Detect which cell encompasses the target text, then output its (x, y) center coordinate. 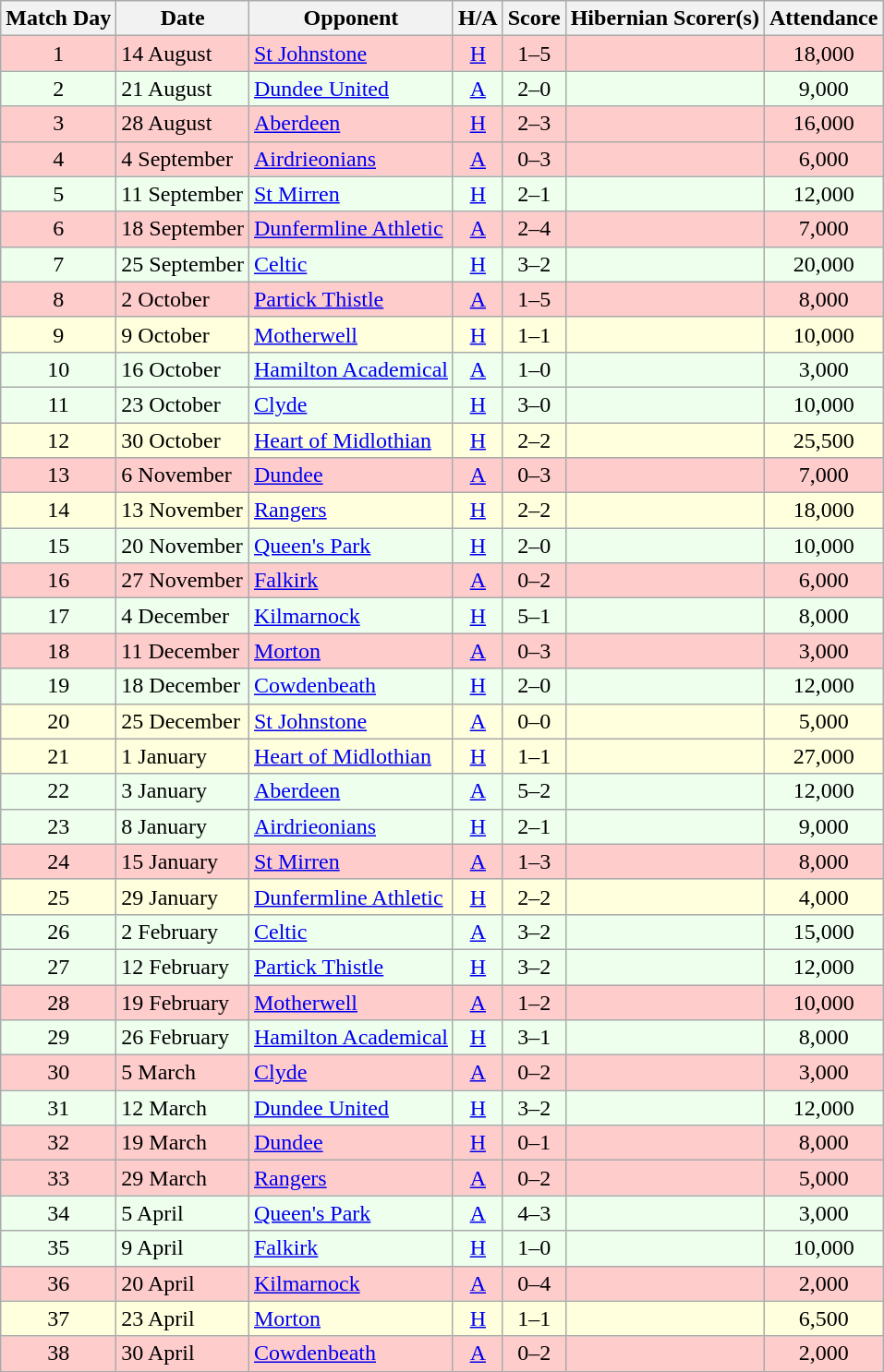
31 (59, 1108)
22 (59, 791)
28 August (183, 124)
2 October (183, 299)
20 (59, 721)
8 (59, 299)
8 January (183, 826)
12 (59, 440)
6,500 (823, 1318)
21 (59, 756)
32 (59, 1143)
25 September (183, 264)
2 (59, 89)
12 March (183, 1108)
0–4 (534, 1283)
H/A (478, 18)
16,000 (823, 124)
29 January (183, 897)
Hibernian Scorer(s) (665, 18)
1–2 (534, 1002)
14 August (183, 54)
25 December (183, 721)
9 April (183, 1248)
16 October (183, 369)
Opponent (351, 18)
11 (59, 404)
9 October (183, 334)
18 December (183, 686)
0–0 (534, 721)
5–1 (534, 616)
2–3 (534, 124)
23 (59, 826)
16 (59, 581)
1 (59, 54)
13 (59, 475)
2 February (183, 932)
18 (59, 651)
29 March (183, 1178)
34 (59, 1213)
4 (59, 159)
26 (59, 932)
20,000 (823, 264)
36 (59, 1283)
5–2 (534, 791)
15 January (183, 861)
19 (59, 686)
11 September (183, 194)
5 March (183, 1073)
Score (534, 18)
15,000 (823, 932)
24 (59, 861)
3 January (183, 791)
7 (59, 264)
4 December (183, 616)
Date (183, 18)
33 (59, 1178)
4,000 (823, 897)
3 (59, 124)
1–3 (534, 861)
5 April (183, 1213)
35 (59, 1248)
38 (59, 1354)
4 September (183, 159)
23 October (183, 404)
30 April (183, 1354)
3–0 (534, 404)
27 November (183, 581)
25 (59, 897)
18 September (183, 229)
0–1 (534, 1143)
19 March (183, 1143)
37 (59, 1318)
1 January (183, 756)
10 (59, 369)
9 (59, 334)
30 October (183, 440)
29 (59, 1038)
15 (59, 546)
17 (59, 616)
27,000 (823, 756)
6 (59, 229)
20 November (183, 546)
5 (59, 194)
4–3 (534, 1213)
28 (59, 1002)
26 February (183, 1038)
3–1 (534, 1038)
20 April (183, 1283)
14 (59, 511)
12 February (183, 967)
13 November (183, 511)
25,500 (823, 440)
Match Day (59, 18)
23 April (183, 1318)
27 (59, 967)
2–4 (534, 229)
11 December (183, 651)
30 (59, 1073)
6 November (183, 475)
21 August (183, 89)
19 February (183, 1002)
Attendance (823, 18)
